Find where the given text appears and provide that cell's center as (X, Y) coordinate. 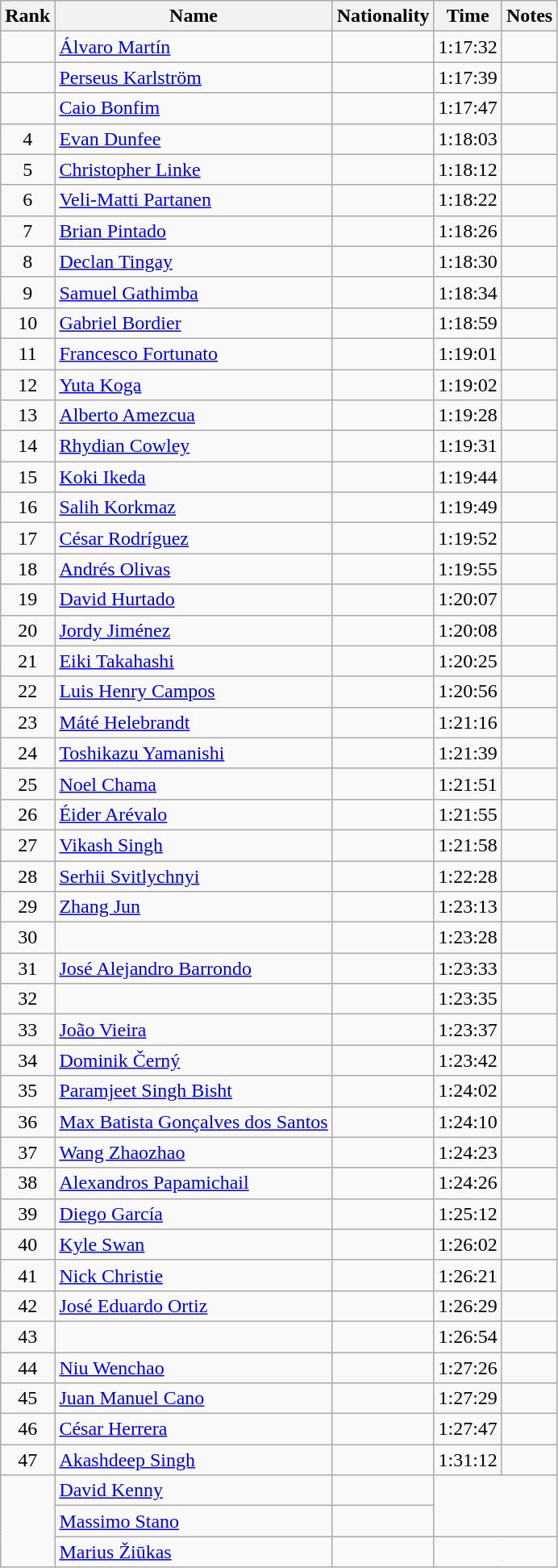
Vikash Singh (194, 845)
1:24:10 (468, 1122)
João Vieira (194, 1030)
1:26:54 (468, 1336)
1:23:42 (468, 1060)
1:20:56 (468, 692)
Nationality (383, 16)
Niu Wenchao (194, 1368)
Samuel Gathimba (194, 292)
Luis Henry Campos (194, 692)
6 (27, 200)
Akashdeep Singh (194, 1460)
Marius Žiūkas (194, 1552)
José Eduardo Ortiz (194, 1306)
1:26:29 (468, 1306)
1:26:21 (468, 1275)
31 (27, 968)
26 (27, 814)
41 (27, 1275)
César Rodríguez (194, 538)
17 (27, 538)
1:17:39 (468, 77)
Declan Tingay (194, 261)
David Kenny (194, 1491)
Jordy Jiménez (194, 630)
45 (27, 1399)
1:18:34 (468, 292)
1:21:51 (468, 784)
47 (27, 1460)
David Hurtado (194, 600)
1:17:47 (468, 108)
30 (27, 938)
22 (27, 692)
Francesco Fortunato (194, 353)
1:23:28 (468, 938)
32 (27, 999)
1:18:22 (468, 200)
1:24:02 (468, 1091)
14 (27, 446)
Paramjeet Singh Bisht (194, 1091)
1:19:28 (468, 416)
Noel Chama (194, 784)
1:20:07 (468, 600)
Kyle Swan (194, 1244)
46 (27, 1429)
Veli-Matti Partanen (194, 200)
1:20:08 (468, 630)
Zhang Jun (194, 907)
César Herrera (194, 1429)
25 (27, 784)
1:23:13 (468, 907)
10 (27, 323)
38 (27, 1183)
1:23:35 (468, 999)
39 (27, 1214)
1:17:32 (468, 47)
36 (27, 1122)
Juan Manuel Cano (194, 1399)
1:21:58 (468, 845)
1:24:23 (468, 1152)
27 (27, 845)
Rhydian Cowley (194, 446)
Brian Pintado (194, 231)
11 (27, 353)
Notes (529, 16)
Time (468, 16)
1:23:33 (468, 968)
1:21:16 (468, 722)
44 (27, 1368)
1:20:25 (468, 661)
23 (27, 722)
Salih Korkmaz (194, 508)
1:19:52 (468, 538)
Evan Dunfee (194, 139)
42 (27, 1306)
José Alejandro Barrondo (194, 968)
35 (27, 1091)
15 (27, 477)
1:21:55 (468, 814)
1:19:02 (468, 385)
Rank (27, 16)
Yuta Koga (194, 385)
1:31:12 (468, 1460)
13 (27, 416)
37 (27, 1152)
Nick Christie (194, 1275)
Perseus Karlström (194, 77)
1:19:31 (468, 446)
4 (27, 139)
Toshikazu Yamanishi (194, 753)
Max Batista Gonçalves dos Santos (194, 1122)
1:18:12 (468, 169)
1:26:02 (468, 1244)
1:23:37 (468, 1030)
Eiki Takahashi (194, 661)
Alexandros Papamichail (194, 1183)
1:18:03 (468, 139)
Christopher Linke (194, 169)
1:22:28 (468, 876)
34 (27, 1060)
33 (27, 1030)
1:19:44 (468, 477)
Serhii Svitlychnyi (194, 876)
5 (27, 169)
Éider Arévalo (194, 814)
1:27:47 (468, 1429)
1:24:26 (468, 1183)
19 (27, 600)
Álvaro Martín (194, 47)
Wang Zhaozhao (194, 1152)
Caio Bonfim (194, 108)
9 (27, 292)
1:25:12 (468, 1214)
1:19:55 (468, 569)
18 (27, 569)
8 (27, 261)
Massimo Stano (194, 1521)
16 (27, 508)
Koki Ikeda (194, 477)
21 (27, 661)
40 (27, 1244)
1:27:26 (468, 1368)
12 (27, 385)
Dominik Černý (194, 1060)
43 (27, 1336)
1:18:59 (468, 323)
29 (27, 907)
1:27:29 (468, 1399)
1:18:26 (468, 231)
Andrés Olivas (194, 569)
Gabriel Bordier (194, 323)
Diego García (194, 1214)
28 (27, 876)
Máté Helebrandt (194, 722)
24 (27, 753)
Alberto Amezcua (194, 416)
7 (27, 231)
1:21:39 (468, 753)
20 (27, 630)
Name (194, 16)
1:19:01 (468, 353)
1:19:49 (468, 508)
1:18:30 (468, 261)
